Determine the (x, y) coordinate at the center of the cell enclosing the given text.  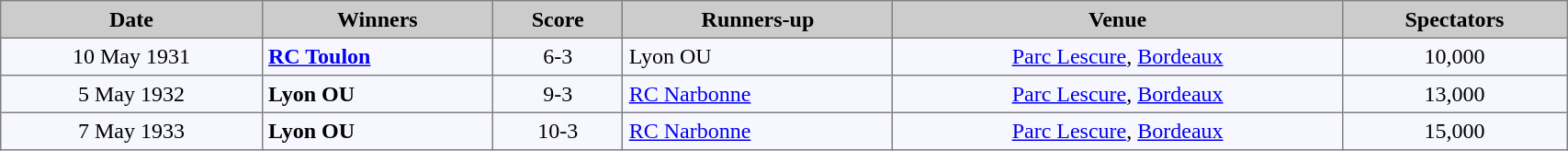
9-3 (558, 94)
7 May 1933 (132, 131)
10,000 (1454, 56)
Date (132, 19)
13,000 (1454, 94)
6-3 (558, 56)
10-3 (558, 131)
Venue (1117, 19)
5 May 1932 (132, 94)
15,000 (1454, 131)
10 May 1931 (132, 56)
RC Toulon (377, 56)
Winners (377, 19)
Spectators (1454, 19)
Runners-up (758, 19)
Score (558, 19)
